Provide the [X, Y] coordinate of the cell's center where the given text is located.  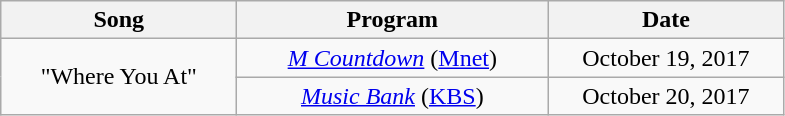
M Countdown (Mnet) [392, 58]
October 19, 2017 [666, 58]
Date [666, 20]
Song [119, 20]
"Where You At" [119, 77]
Music Bank (KBS) [392, 96]
October 20, 2017 [666, 96]
Program [392, 20]
